Locate the cell with the specified text and output its (X, Y) center coordinate. 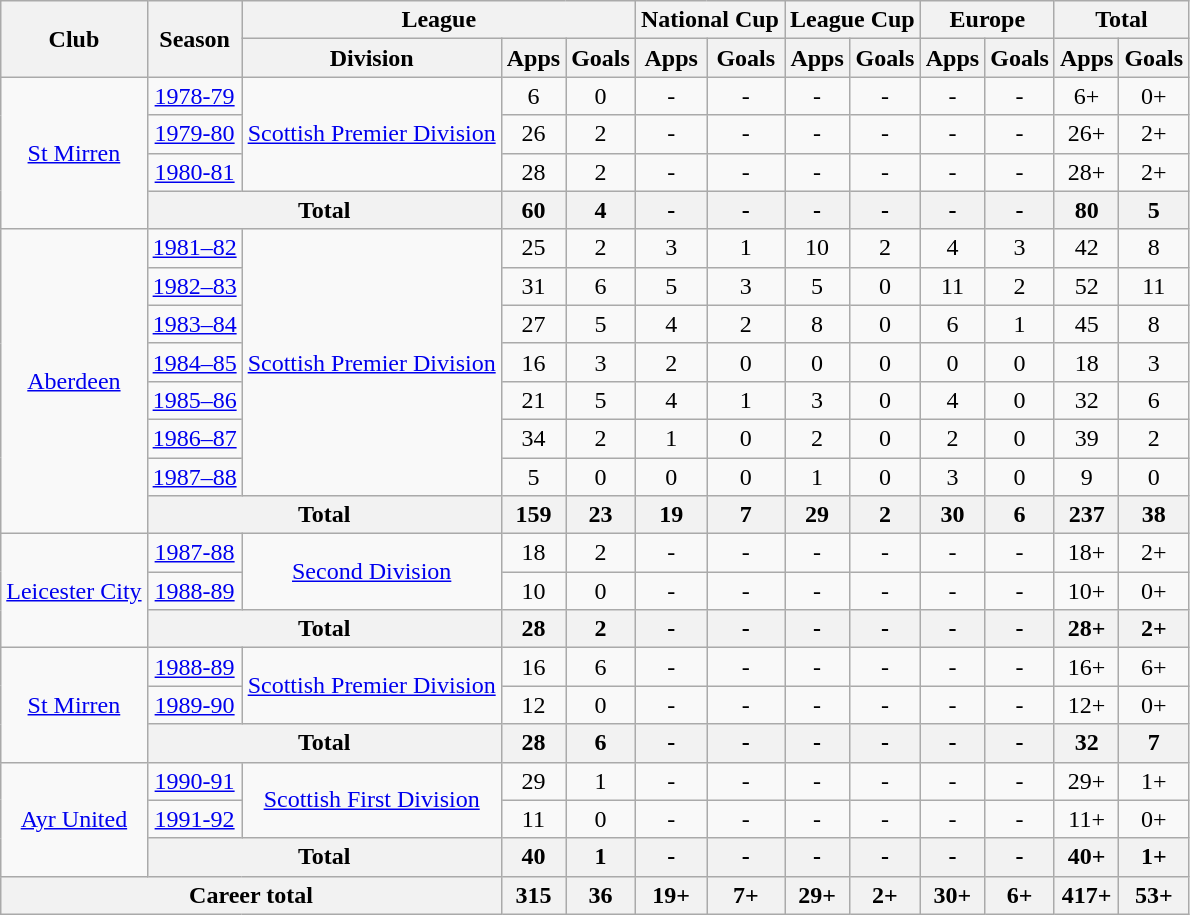
315 (533, 895)
30+ (952, 895)
1990-91 (194, 781)
Leicester City (74, 591)
40 (533, 857)
25 (533, 248)
26 (533, 134)
38 (1154, 515)
9 (1086, 477)
Club (74, 39)
Second Division (372, 572)
1986–87 (194, 438)
1983–84 (194, 324)
19 (671, 515)
39 (1086, 438)
18+ (1086, 553)
Season (194, 39)
23 (601, 515)
10+ (1086, 591)
11+ (1086, 819)
16+ (1086, 667)
60 (533, 210)
21 (533, 400)
1978-79 (194, 96)
12 (533, 705)
Scottish First Division (372, 800)
1980-81 (194, 172)
1984–85 (194, 362)
31 (533, 286)
Ayr United (74, 819)
36 (601, 895)
1981–82 (194, 248)
Division (372, 58)
30 (952, 515)
1987-88 (194, 553)
80 (1086, 210)
1982–83 (194, 286)
League (438, 20)
53+ (1154, 895)
159 (533, 515)
26+ (1086, 134)
1991-92 (194, 819)
7+ (746, 895)
237 (1086, 515)
27 (533, 324)
Aberdeen (74, 381)
1987–88 (194, 477)
Europe (987, 20)
12+ (1086, 705)
League Cup (852, 20)
19+ (671, 895)
417+ (1086, 895)
Career total (251, 895)
National Cup (710, 20)
34 (533, 438)
42 (1086, 248)
40+ (1086, 857)
1979-80 (194, 134)
45 (1086, 324)
1985–86 (194, 400)
52 (1086, 286)
1989-90 (194, 705)
